Determine the [x, y] coordinate at the center of the cell enclosing the given text.  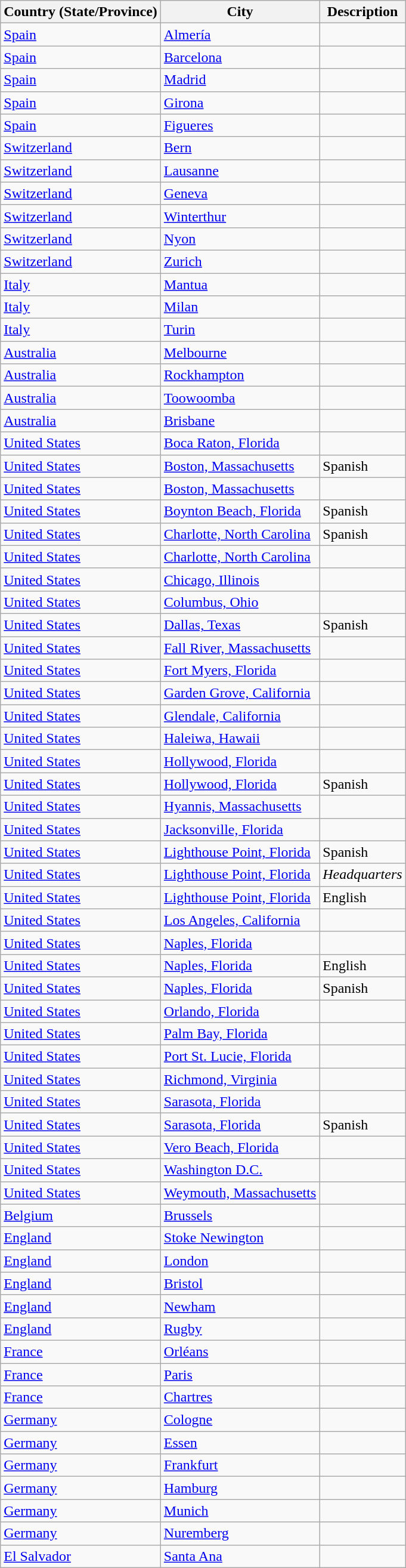
Orléans [240, 1351]
Rockhampton [240, 375]
Chicago, Illinois [240, 579]
City [240, 12]
Turin [240, 330]
Washington D.C. [240, 1170]
Zurich [240, 261]
Melbourne [240, 353]
Lausanne [240, 171]
Barcelona [240, 57]
Haleiwa, Hawaii [240, 739]
Cologne [240, 1420]
Stoke Newington [240, 1238]
Almería [240, 35]
El Salvador [81, 1556]
Madrid [240, 80]
Glendale, California [240, 716]
Vero Beach, Florida [240, 1147]
Brussels [240, 1215]
Rugby [240, 1329]
Fort Myers, Florida [240, 671]
Girona [240, 103]
Nyon [240, 239]
Newham [240, 1306]
Weymouth, Massachusetts [240, 1193]
Mantua [240, 285]
Country (State/Province) [81, 12]
Munich [240, 1511]
London [240, 1261]
Jacksonville, Florida [240, 829]
Hyannis, Massachusetts [240, 807]
Santa Ana [240, 1556]
Toowoomba [240, 398]
Boynton Beach, Florida [240, 511]
Headquarters [362, 875]
Brisbane [240, 421]
Palm Bay, Florida [240, 1034]
Winterthur [240, 216]
Belgium [81, 1215]
Bristol [240, 1283]
Milan [240, 307]
Hamburg [240, 1488]
Fall River, Massachusetts [240, 647]
Frankfurt [240, 1465]
Garden Grove, California [240, 693]
Dallas, Texas [240, 625]
Boca Raton, Florida [240, 443]
Figueres [240, 125]
Essen [240, 1443]
Columbus, Ohio [240, 602]
Port St. Lucie, Florida [240, 1057]
Paris [240, 1374]
Nuremberg [240, 1533]
Los Angeles, California [240, 920]
Description [362, 12]
Chartres [240, 1397]
Geneva [240, 193]
Orlando, Florida [240, 1011]
Richmond, Virginia [240, 1079]
Bern [240, 148]
